From the cell containing the given text, extract its center point as [X, Y] coordinate. 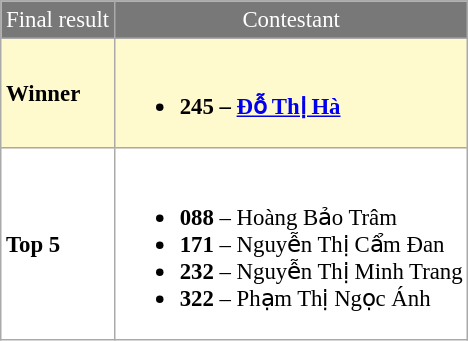
Top 5 [58, 244]
Contestant [291, 20]
Final result [58, 20]
088 – Hoàng Bảo Trâm171 – Nguyễn Thị Cẩm Đan232 – Nguyễn Thị Minh Trang322 – Phạm Thị Ngọc Ánh [291, 244]
Winner [58, 93]
245 – Đỗ Thị Hà [291, 93]
